From the cell containing the given text, extract its center point as (x, y) coordinate. 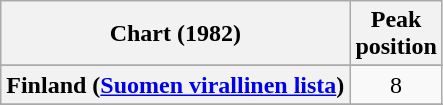
Peakposition (396, 34)
Finland (Suomen virallinen lista) (176, 85)
8 (396, 85)
Chart (1982) (176, 34)
